Determine the [X, Y] coordinate at the center of the cell enclosing the given text.  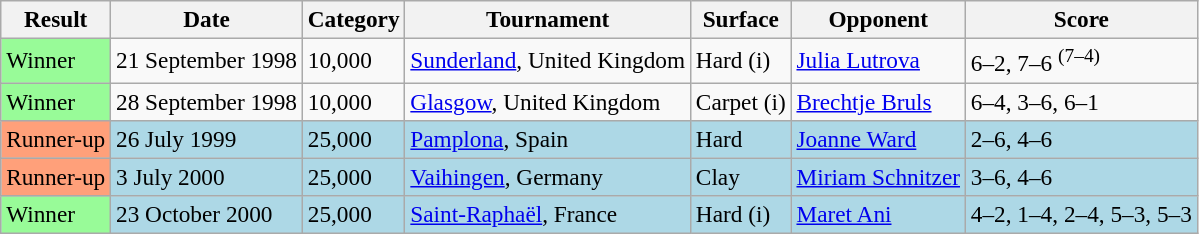
3 July 2000 [207, 177]
Surface [740, 19]
Joanne Ward [878, 139]
26 July 1999 [207, 139]
2–6, 4–6 [1081, 139]
21 September 1998 [207, 60]
Vaihingen, Germany [548, 177]
6–2, 7–6 (7–4) [1081, 60]
23 October 2000 [207, 214]
Opponent [878, 19]
Saint-Raphaël, France [548, 214]
Glasgow, United Kingdom [548, 101]
Score [1081, 19]
Julia Lutrova [878, 60]
Carpet (i) [740, 101]
Pamplona, Spain [548, 139]
Result [56, 19]
6–4, 3–6, 6–1 [1081, 101]
Maret Ani [878, 214]
Category [354, 19]
Sunderland, United Kingdom [548, 60]
Tournament [548, 19]
Hard [740, 139]
4–2, 1–4, 2–4, 5–3, 5–3 [1081, 214]
Brechtje Bruls [878, 101]
3–6, 4–6 [1081, 177]
Date [207, 19]
28 September 1998 [207, 101]
Miriam Schnitzer [878, 177]
Clay [740, 177]
